Capture the cell that displays the provided text and extract its (x, y) central coordinate. 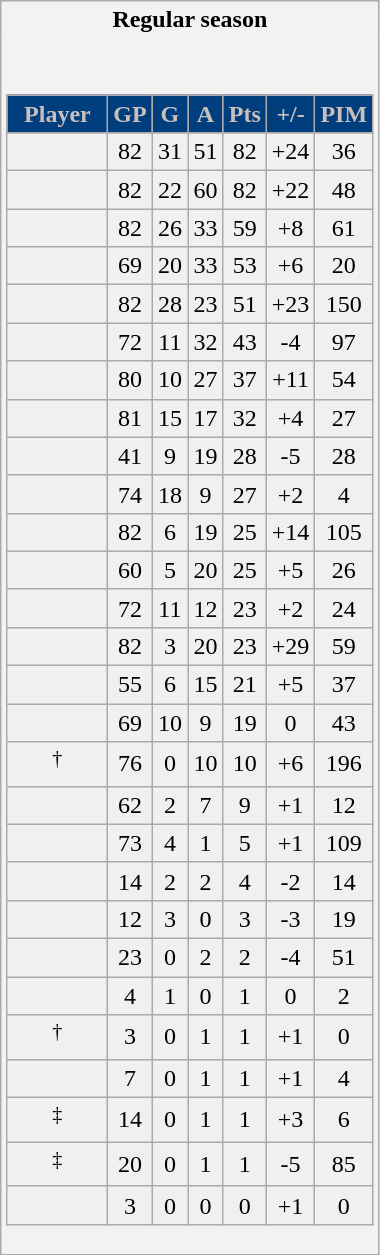
109 (344, 843)
+22 (290, 190)
A (206, 114)
62 (130, 805)
+24 (290, 152)
Pts (244, 114)
80 (130, 380)
31 (170, 152)
74 (130, 494)
53 (244, 266)
+14 (290, 532)
85 (344, 1164)
PIM (344, 114)
-2 (290, 881)
Player (58, 114)
61 (344, 228)
+23 (290, 304)
41 (130, 456)
81 (130, 418)
+29 (290, 646)
150 (344, 304)
97 (344, 342)
55 (130, 685)
-3 (290, 919)
76 (130, 764)
+8 (290, 228)
+/- (290, 114)
22 (170, 190)
73 (130, 843)
G (170, 114)
+11 (290, 380)
196 (344, 764)
48 (344, 190)
GP (130, 114)
21 (244, 685)
54 (344, 380)
Regular season (190, 20)
+4 (290, 418)
105 (344, 532)
36 (344, 152)
24 (344, 608)
18 (170, 494)
17 (206, 418)
+3 (290, 1120)
